Identify which cell holds the provided text, then report its (x, y) central coordinate. 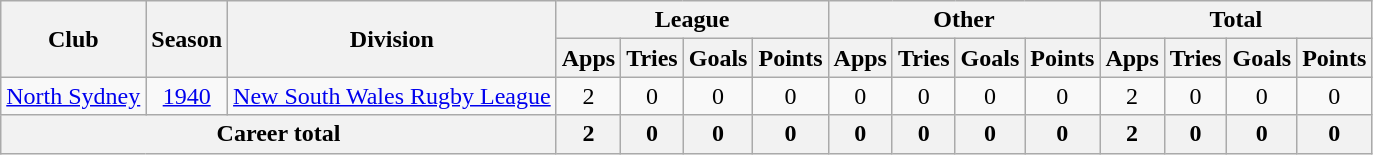
Club (74, 39)
Other (964, 20)
1940 (187, 96)
Season (187, 39)
Career total (278, 134)
Total (1236, 20)
Division (392, 39)
New South Wales Rugby League (392, 96)
North Sydney (74, 96)
League (692, 20)
